Search for the cell housing the specified text and yield its (X, Y) center coordinate. 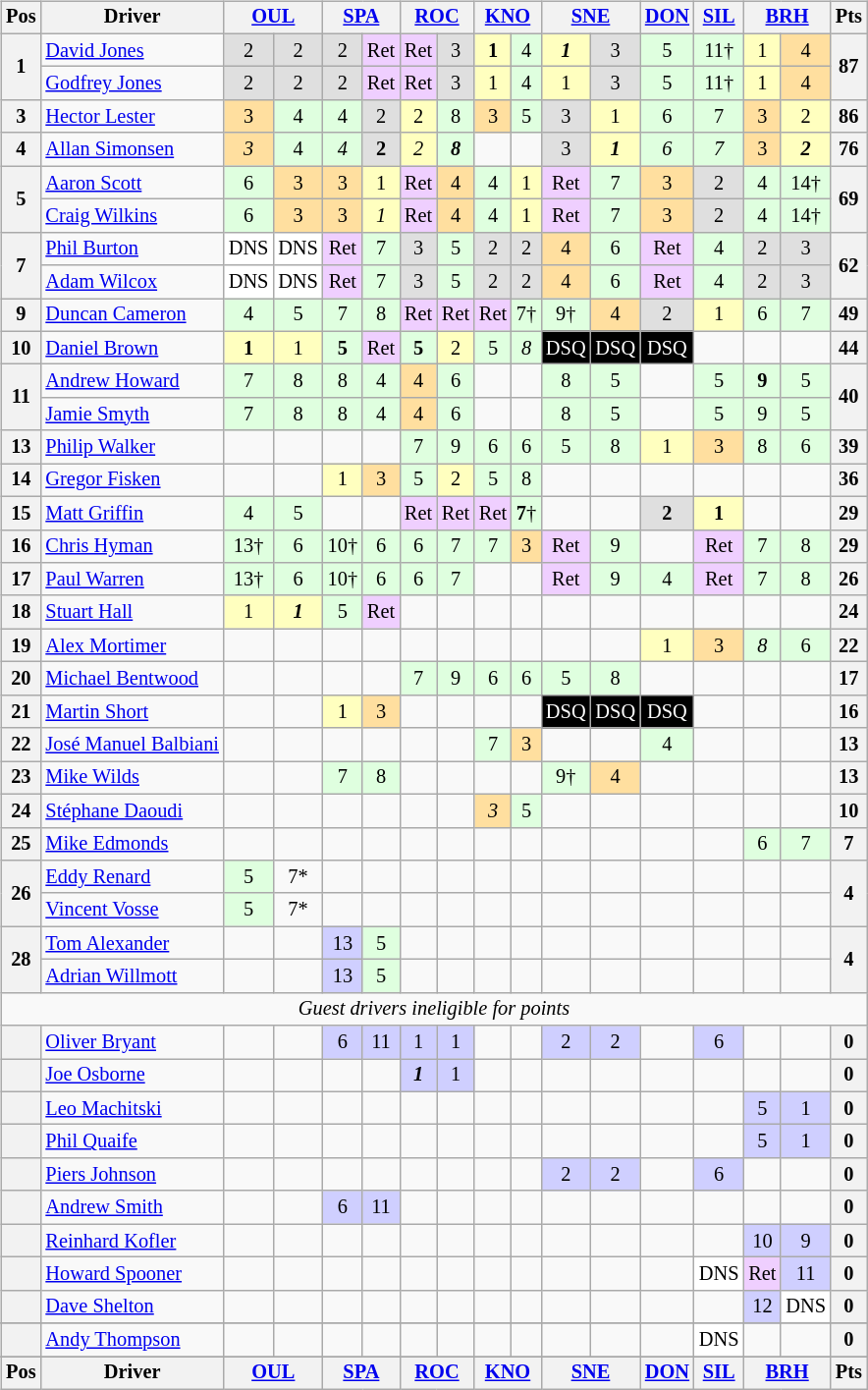
86 (848, 117)
Godfrey Jones (132, 83)
Adrian Willmott (132, 976)
Chris Hyman (132, 546)
Stéphane Daoudi (132, 810)
Andrew Smith (132, 1207)
39 (848, 447)
Stuart Hall (132, 612)
14 (21, 480)
José Manuel Balbiani (132, 745)
Phil Burton (132, 249)
Leo Machitski (132, 1108)
Guest drivers ineligible for points (434, 1009)
87 (848, 67)
23 (21, 778)
Jamie Smyth (132, 415)
Piers Johnson (132, 1175)
18 (21, 612)
Andy Thompson (132, 1340)
62 (848, 265)
Martin Short (132, 711)
Mike Wilds (132, 778)
20 (21, 679)
Joe Osborne (132, 1076)
David Jones (132, 50)
69 (848, 198)
Andrew Howard (132, 381)
Oliver Bryant (132, 1042)
Craig Wilkins (132, 216)
Hector Lester (132, 117)
Aaron Scott (132, 183)
Allan Simonsen (132, 149)
Mike Edmonds (132, 844)
Reinhard Kofler (132, 1241)
36 (848, 480)
12 (762, 1307)
44 (848, 348)
76 (848, 149)
Michael Bentwood (132, 679)
Duncan Cameron (132, 315)
Alex Mortimer (132, 645)
Gregor Fisken (132, 480)
28 (21, 959)
19 (21, 645)
Philip Walker (132, 447)
21 (21, 711)
40 (848, 397)
25 (21, 844)
Daniel Brown (132, 348)
Tom Alexander (132, 943)
15 (21, 513)
Adam Wilcox (132, 282)
Howard Spooner (132, 1274)
49 (848, 315)
Dave Shelton (132, 1307)
Matt Griffin (132, 513)
Vincent Vosse (132, 910)
Phil Quaife (132, 1141)
Eddy Renard (132, 877)
Paul Warren (132, 580)
